Return [X, Y] of the center of cell containing provided text 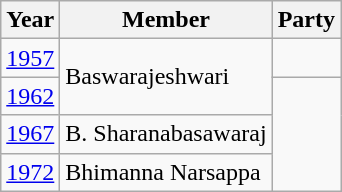
1967 [30, 134]
Baswarajeshwari [166, 77]
1957 [30, 58]
B. Sharanabasawaraj [166, 134]
Year [30, 20]
Member [166, 20]
1962 [30, 96]
1972 [30, 172]
Party [306, 20]
Bhimanna Narsappa [166, 172]
